Provide the (x, y) coordinate of the cell's center where the given text is located.  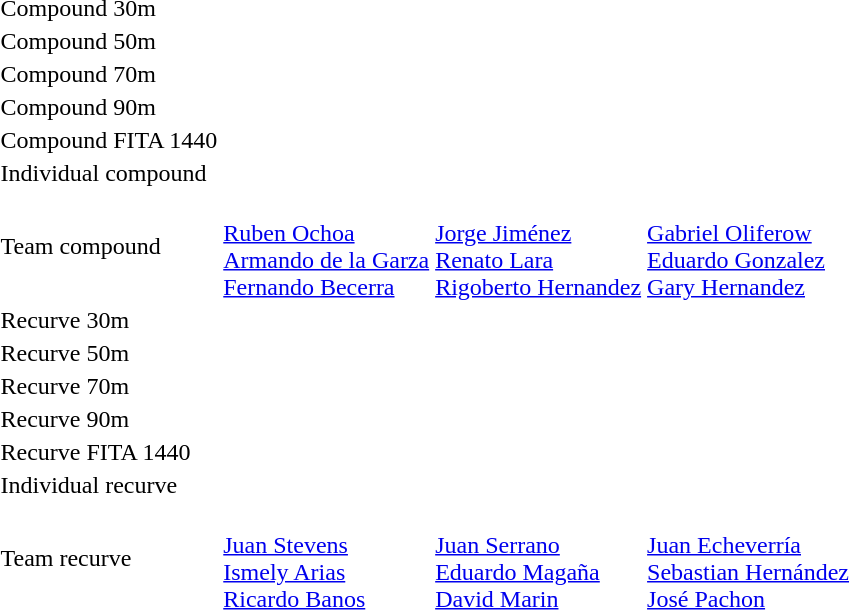
Jorge JiménezRenato LaraRigoberto Hernandez (538, 246)
Ruben OchoaArmando de la GarzaFernando Becerra (326, 246)
